Output the [x, y] coordinate of the center of the cell containing the given text.  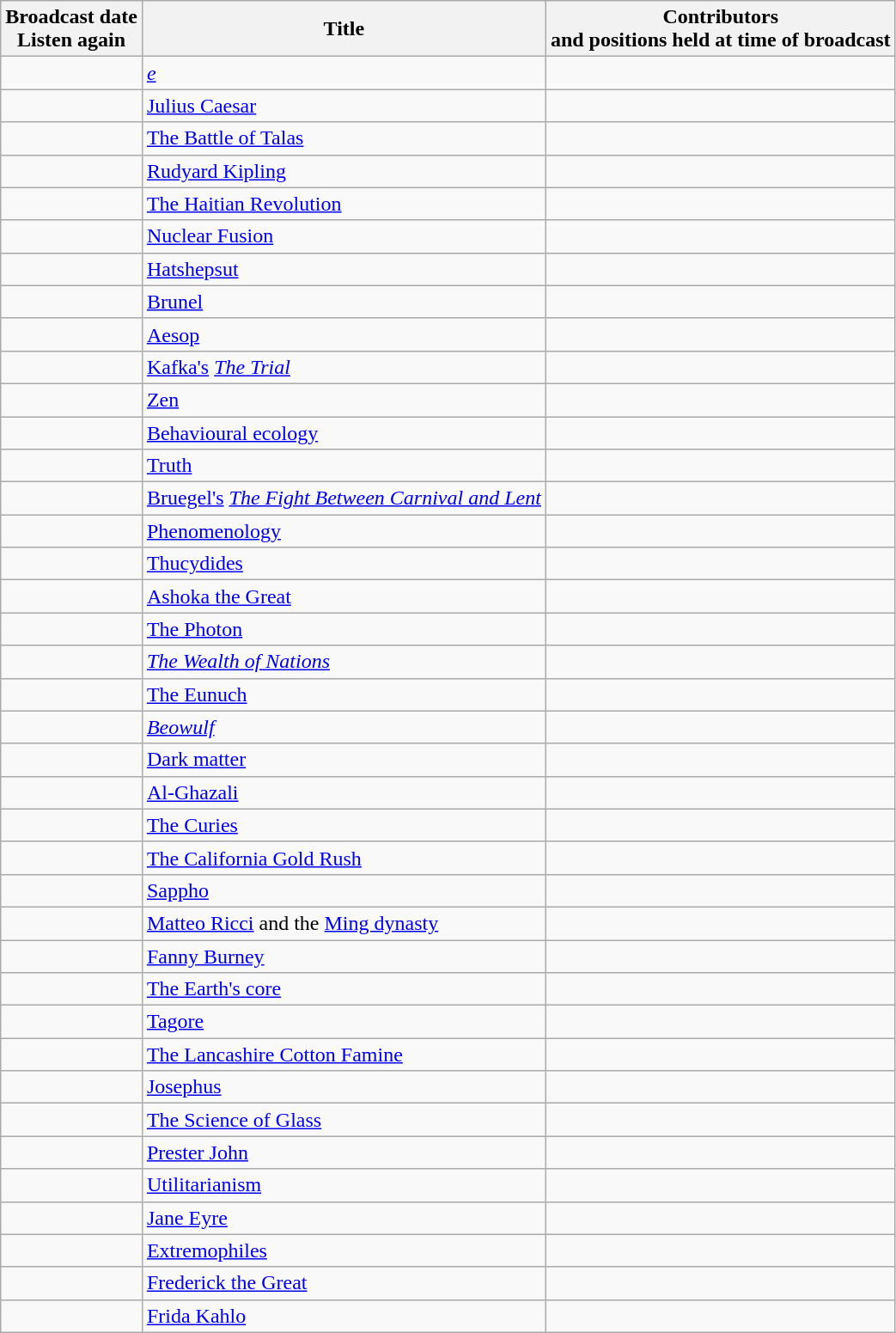
The Curies [344, 825]
Bruegel's The Fight Between Carnival and Lent [344, 498]
The Wealth of Nations [344, 662]
Al-Ghazali [344, 792]
Fanny Burney [344, 957]
Title [344, 29]
Broadcast date Listen again [72, 29]
Dark matter [344, 760]
e [344, 73]
Frida Kahlo [344, 1316]
Zen [344, 400]
The Lancashire Cotton Famine [344, 1055]
Kafka's The Trial [344, 367]
Rudyard Kipling [344, 171]
Contributors and positions held at time of broadcast [720, 29]
The Eunuch [344, 694]
Thucydides [344, 564]
Sappho [344, 890]
Beowulf [344, 727]
Frederick the Great [344, 1283]
Behavioural ecology [344, 432]
The Haitian Revolution [344, 204]
The Science of Glass [344, 1120]
Truth [344, 466]
The California Gold Rush [344, 858]
Matteo Ricci and the Ming dynasty [344, 923]
The Photon [344, 629]
Nuclear Fusion [344, 236]
Prester John [344, 1153]
Jane Eyre [344, 1218]
Utilitarianism [344, 1185]
Aesop [344, 334]
The Battle of Talas [344, 138]
Josephus [344, 1087]
The Earth's core [344, 989]
Brunel [344, 302]
Julius Caesar [344, 106]
Ashoka the Great [344, 596]
Phenomenology [344, 531]
Hatshepsut [344, 269]
Tagore [344, 1022]
Extremophiles [344, 1250]
